Search for the cell housing the specified text and yield its [X, Y] center coordinate. 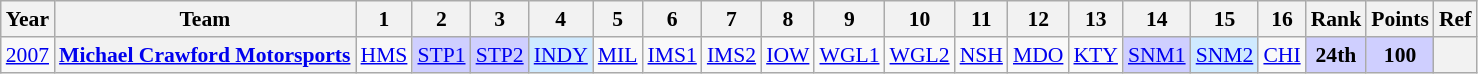
HMS [384, 55]
Michael Crawford Motorsports [204, 55]
5 [618, 19]
STP1 [441, 55]
100 [1400, 55]
15 [1225, 19]
4 [561, 19]
SNM2 [1225, 55]
IMS2 [732, 55]
WGL1 [849, 55]
11 [982, 19]
9 [849, 19]
WGL2 [920, 55]
IMS1 [672, 55]
13 [1095, 19]
8 [788, 19]
MIL [618, 55]
16 [1282, 19]
14 [1157, 19]
Year [28, 19]
INDY [561, 55]
KTY [1095, 55]
MDO [1038, 55]
Team [204, 19]
6 [672, 19]
10 [920, 19]
3 [500, 19]
IOW [788, 55]
12 [1038, 19]
Points [1400, 19]
24th [1336, 55]
7 [732, 19]
1 [384, 19]
Rank [1336, 19]
CHI [1282, 55]
2 [441, 19]
Ref [1455, 19]
2007 [28, 55]
STP2 [500, 55]
NSH [982, 55]
SNM1 [1157, 55]
